Search for the cell housing the specified text and yield its [x, y] center coordinate. 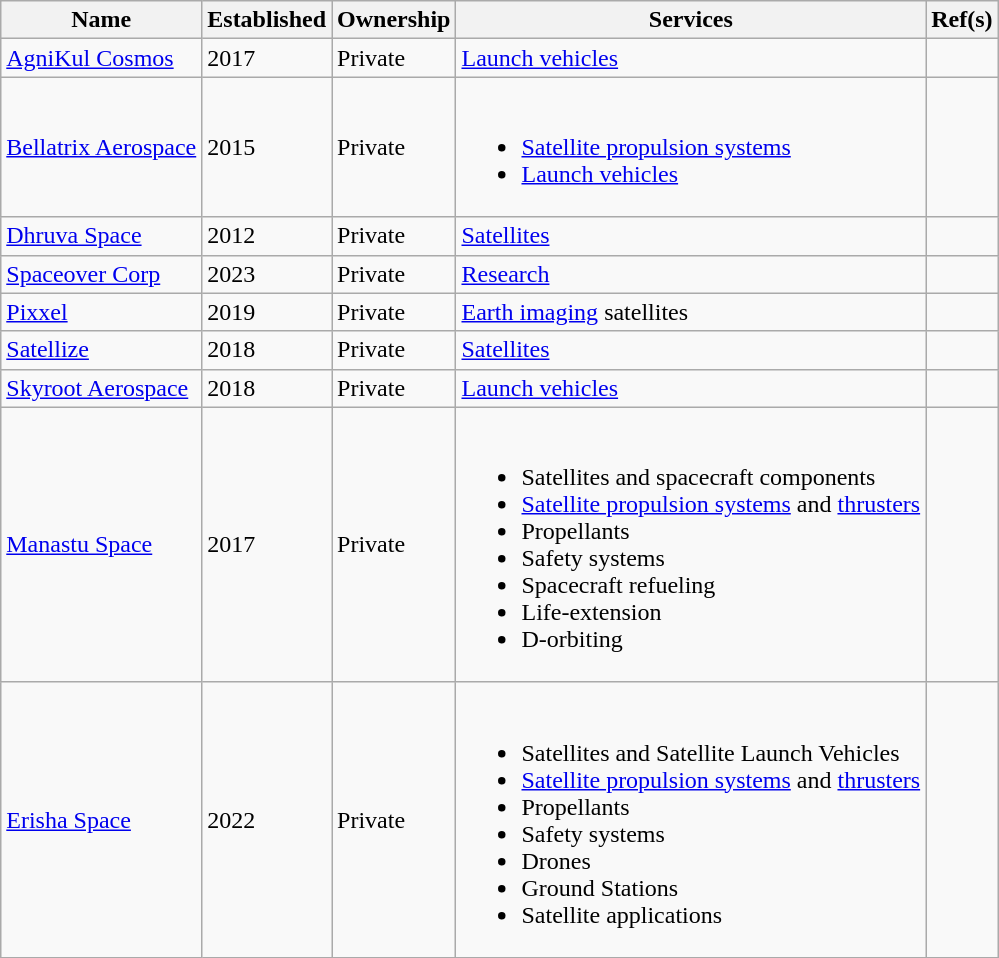
Spaceover Corp [102, 274]
2012 [267, 236]
Services [691, 20]
Erisha Space [102, 820]
Earth imaging satellites [691, 312]
Satellite propulsion systemsLaunch vehicles [691, 147]
Established [267, 20]
AgniKul Cosmos [102, 58]
Ref(s) [962, 20]
Pixxel [102, 312]
2019 [267, 312]
Ownership [394, 20]
2022 [267, 820]
2015 [267, 147]
Dhruva Space [102, 236]
Manastu Space [102, 544]
Satellites and spacecraft componentsSatellite propulsion systems and thrustersPropellantsSafety systemsSpacecraft refuelingLife-extensionD-orbiting [691, 544]
Skyroot Aerospace [102, 388]
2023 [267, 274]
Satellize [102, 350]
Research [691, 274]
Name [102, 20]
Bellatrix Aerospace [102, 147]
